Detect which cell encompasses the target text, then output its [x, y] center coordinate. 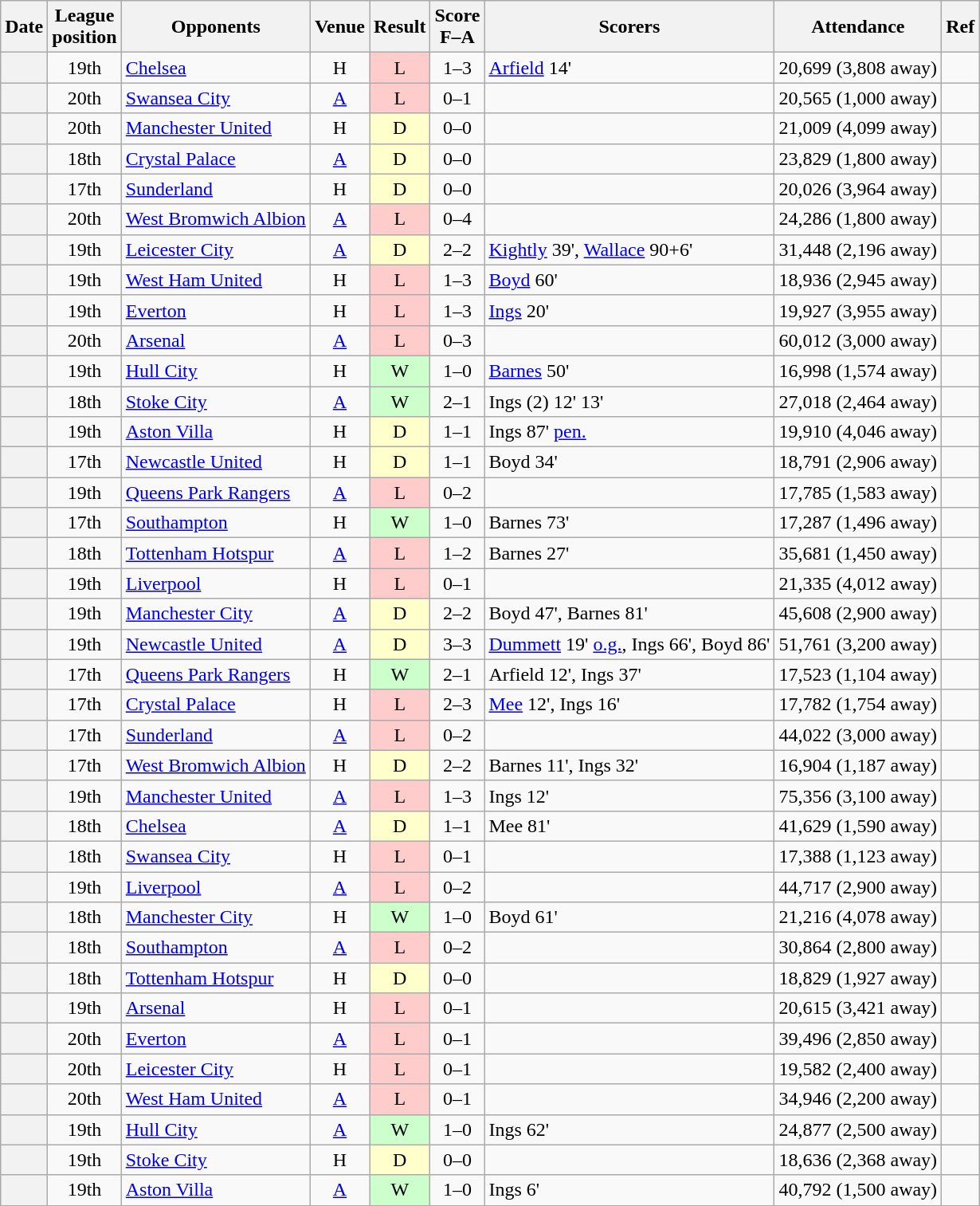
Scorers [629, 27]
17,287 (1,496 away) [858, 523]
21,335 (4,012 away) [858, 583]
17,523 (1,104 away) [858, 674]
19,910 (4,046 away) [858, 432]
Arfield 12', Ings 37' [629, 674]
17,785 (1,583 away) [858, 493]
18,791 (2,906 away) [858, 462]
20,699 (3,808 away) [858, 68]
27,018 (2,464 away) [858, 401]
24,286 (1,800 away) [858, 219]
Dummett 19' o.g., Ings 66', Boyd 86' [629, 644]
34,946 (2,200 away) [858, 1099]
Boyd 47', Barnes 81' [629, 614]
Result [400, 27]
41,629 (1,590 away) [858, 826]
17,782 (1,754 away) [858, 705]
Kightly 39', Wallace 90+6' [629, 249]
ScoreF–A [457, 27]
19,582 (2,400 away) [858, 1069]
2–3 [457, 705]
Ings 62' [629, 1129]
Attendance [858, 27]
Date [24, 27]
1–2 [457, 553]
Ref [961, 27]
23,829 (1,800 away) [858, 159]
Barnes 11', Ings 32' [629, 765]
Mee 12', Ings 16' [629, 705]
51,761 (3,200 away) [858, 644]
0–3 [457, 340]
Arfield 14' [629, 68]
Ings (2) 12' 13' [629, 401]
75,356 (3,100 away) [858, 795]
0–4 [457, 219]
Barnes 73' [629, 523]
Ings 6' [629, 1190]
40,792 (1,500 away) [858, 1190]
44,717 (2,900 away) [858, 887]
Ings 87' pen. [629, 432]
18,829 (1,927 away) [858, 978]
16,998 (1,574 away) [858, 371]
Ings 12' [629, 795]
20,615 (3,421 away) [858, 1008]
39,496 (2,850 away) [858, 1039]
60,012 (3,000 away) [858, 340]
30,864 (2,800 away) [858, 948]
3–3 [457, 644]
18,636 (2,368 away) [858, 1160]
Barnes 27' [629, 553]
Mee 81' [629, 826]
Venue [339, 27]
Boyd 60' [629, 280]
21,216 (4,078 away) [858, 917]
44,022 (3,000 away) [858, 735]
20,026 (3,964 away) [858, 189]
35,681 (1,450 away) [858, 553]
21,009 (4,099 away) [858, 128]
19,927 (3,955 away) [858, 310]
18,936 (2,945 away) [858, 280]
17,388 (1,123 away) [858, 856]
16,904 (1,187 away) [858, 765]
Ings 20' [629, 310]
Boyd 61' [629, 917]
Opponents [215, 27]
45,608 (2,900 away) [858, 614]
20,565 (1,000 away) [858, 98]
Leagueposition [84, 27]
31,448 (2,196 away) [858, 249]
Boyd 34' [629, 462]
Barnes 50' [629, 371]
24,877 (2,500 away) [858, 1129]
